Locate the cell with the specified text and output its [x, y] center coordinate. 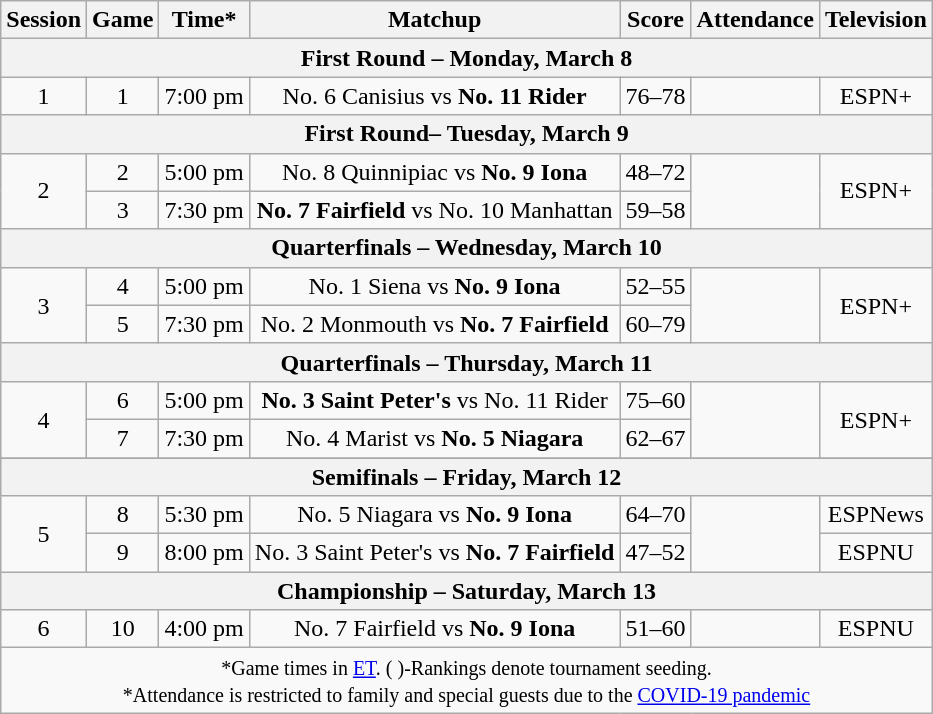
8 [123, 515]
62–67 [656, 438]
Quarterfinals – Wednesday, March 10 [467, 248]
4:00 pm [204, 629]
No. 1 Siena vs No. 9 Iona [434, 286]
No. 7 Fairfield vs No. 10 Manhattan [434, 210]
Time* [204, 20]
76–78 [656, 96]
7 [123, 438]
*Game times in ET. ( )-Rankings denote tournament seeding.*Attendance is restricted to family and special guests due to the COVID-19 pandemic [467, 680]
Semifinals – Friday, March 12 [467, 477]
Television [876, 20]
Game [123, 20]
5:30 pm [204, 515]
60–79 [656, 324]
64–70 [656, 515]
9 [123, 553]
Matchup [434, 20]
No. 3 Saint Peter's vs No. 11 Rider [434, 400]
Attendance [755, 20]
First Round – Monday, March 8 [467, 58]
10 [123, 629]
No. 8 Quinnipiac vs No. 9 Iona [434, 172]
No. 2 Monmouth vs No. 7 Fairfield [434, 324]
51–60 [656, 629]
No. 3 Saint Peter's vs No. 7 Fairfield [434, 553]
No. 5 Niagara vs No. 9 Iona [434, 515]
8:00 pm [204, 553]
ESPNews [876, 515]
75–60 [656, 400]
48–72 [656, 172]
Session [44, 20]
First Round– Tuesday, March 9 [467, 134]
Quarterfinals – Thursday, March 11 [467, 362]
Score [656, 20]
52–55 [656, 286]
No. 6 Canisius vs No. 11 Rider [434, 96]
7:00 pm [204, 96]
No. 4 Marist vs No. 5 Niagara [434, 438]
47–52 [656, 553]
No. 7 Fairfield vs No. 9 Iona [434, 629]
59–58 [656, 210]
Championship – Saturday, March 13 [467, 591]
